Locate the cell with the specified text and output its [X, Y] center coordinate. 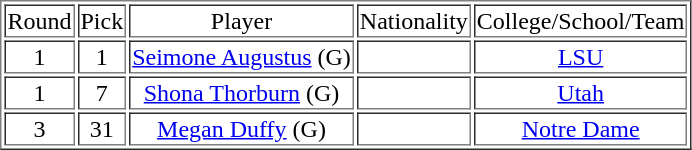
LSU [581, 56]
31 [102, 128]
Seimone Augustus (G) [242, 56]
Round [39, 20]
Nationality [414, 20]
7 [102, 92]
Megan Duffy (G) [242, 128]
Shona Thorburn (G) [242, 92]
Utah [581, 92]
3 [39, 128]
Pick [102, 20]
College/School/Team [581, 20]
Notre Dame [581, 128]
Player [242, 20]
